For the text-containing cell, return its midpoint in (X, Y) coordinate format. 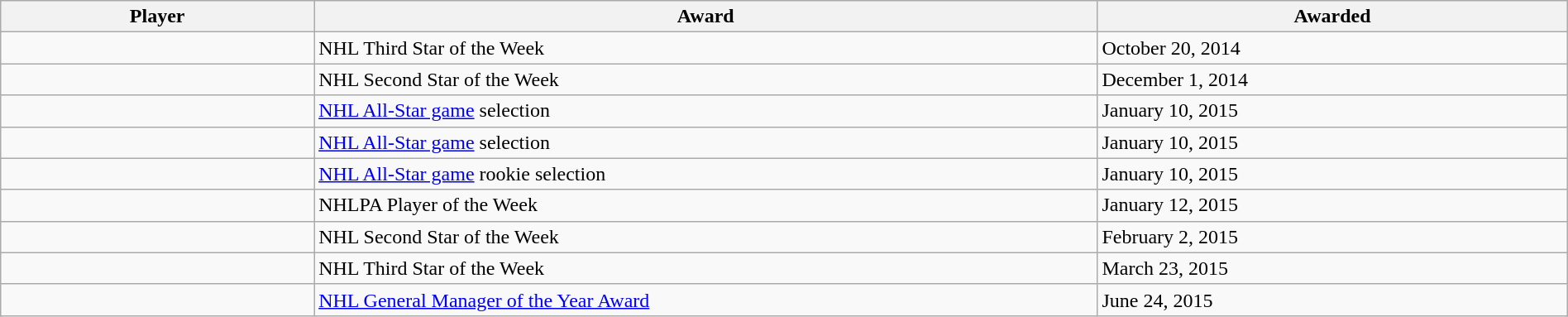
NHL General Manager of the Year Award (706, 300)
October 20, 2014 (1332, 48)
December 1, 2014 (1332, 79)
NHLPA Player of the Week (706, 205)
February 2, 2015 (1332, 237)
March 23, 2015 (1332, 268)
Player (157, 17)
Awarded (1332, 17)
January 12, 2015 (1332, 205)
June 24, 2015 (1332, 300)
NHL All-Star game rookie selection (706, 174)
Award (706, 17)
